Extract the (x, y) coordinate from the center of the cell holding the provided text.  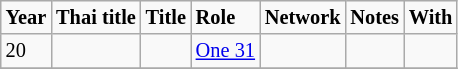
Thai title (96, 17)
With (430, 17)
Network (303, 17)
Role (226, 17)
Year (26, 17)
Notes (374, 17)
20 (26, 51)
Title (166, 17)
One 31 (226, 51)
